Detect which cell encompasses the target text, then output its [x, y] center coordinate. 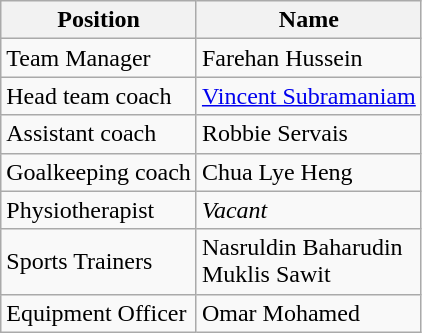
Vacant [308, 210]
Sports Trainers [99, 262]
Head team coach [99, 96]
Farehan Hussein [308, 58]
Goalkeeping coach [99, 172]
Omar Mohamed [308, 313]
Position [99, 20]
Chua Lye Heng [308, 172]
Nasruldin Baharudin Muklis Sawit [308, 262]
Vincent Subramaniam [308, 96]
Assistant coach [99, 134]
Robbie Servais [308, 134]
Name [308, 20]
Equipment Officer [99, 313]
Team Manager [99, 58]
Physiotherapist [99, 210]
